Identify which cell holds the provided text, then report its [X, Y] central coordinate. 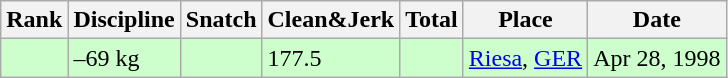
Place [525, 20]
Total [432, 20]
Clean&Jerk [331, 20]
Riesa, GER [525, 58]
Snatch [221, 20]
–69 kg [124, 58]
Discipline [124, 20]
Apr 28, 1998 [657, 58]
177.5 [331, 58]
Rank [34, 20]
Date [657, 20]
